Provide the (x, y) coordinate of the cell's center where the given text is located.  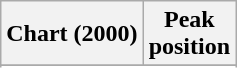
Peakposition (189, 34)
Chart (2000) (72, 34)
